Provide the (x, y) coordinate of the cell's center where the given text is located.  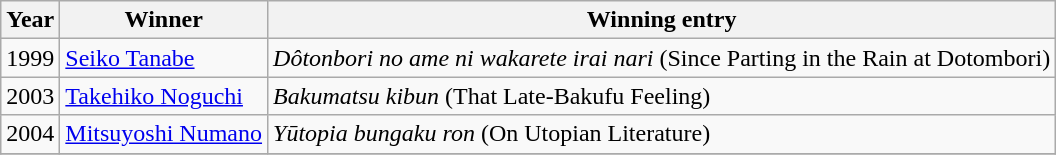
2004 (30, 134)
Seiko Tanabe (164, 58)
Winning entry (662, 20)
Dôtonbori no ame ni wakarete irai nari (Since Parting in the Rain at Dotombori) (662, 58)
Mitsuyoshi Numano (164, 134)
Yūtopia bungaku ron (On Utopian Literature) (662, 134)
2003 (30, 96)
Year (30, 20)
Takehiko Noguchi (164, 96)
1999 (30, 58)
Winner (164, 20)
Bakumatsu kibun (That Late-Bakufu Feeling) (662, 96)
